Return the [x, y] coordinate for the center point of the cell that contains the specified text.  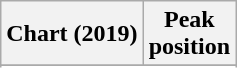
Chart (2019) [72, 34]
Peakposition [189, 34]
